Scan for the cell matching the given text and deliver its (x, y) coordinate at center. 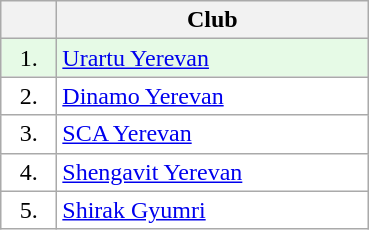
Shengavit Yerevan (212, 172)
Dinamo Yerevan (212, 96)
Urartu Yerevan (212, 58)
Club (212, 20)
5. (29, 210)
Shirak Gyumri (212, 210)
2. (29, 96)
4. (29, 172)
1. (29, 58)
SCA Yerevan (212, 134)
3. (29, 134)
